Detect which cell encompasses the target text, then output its [X, Y] center coordinate. 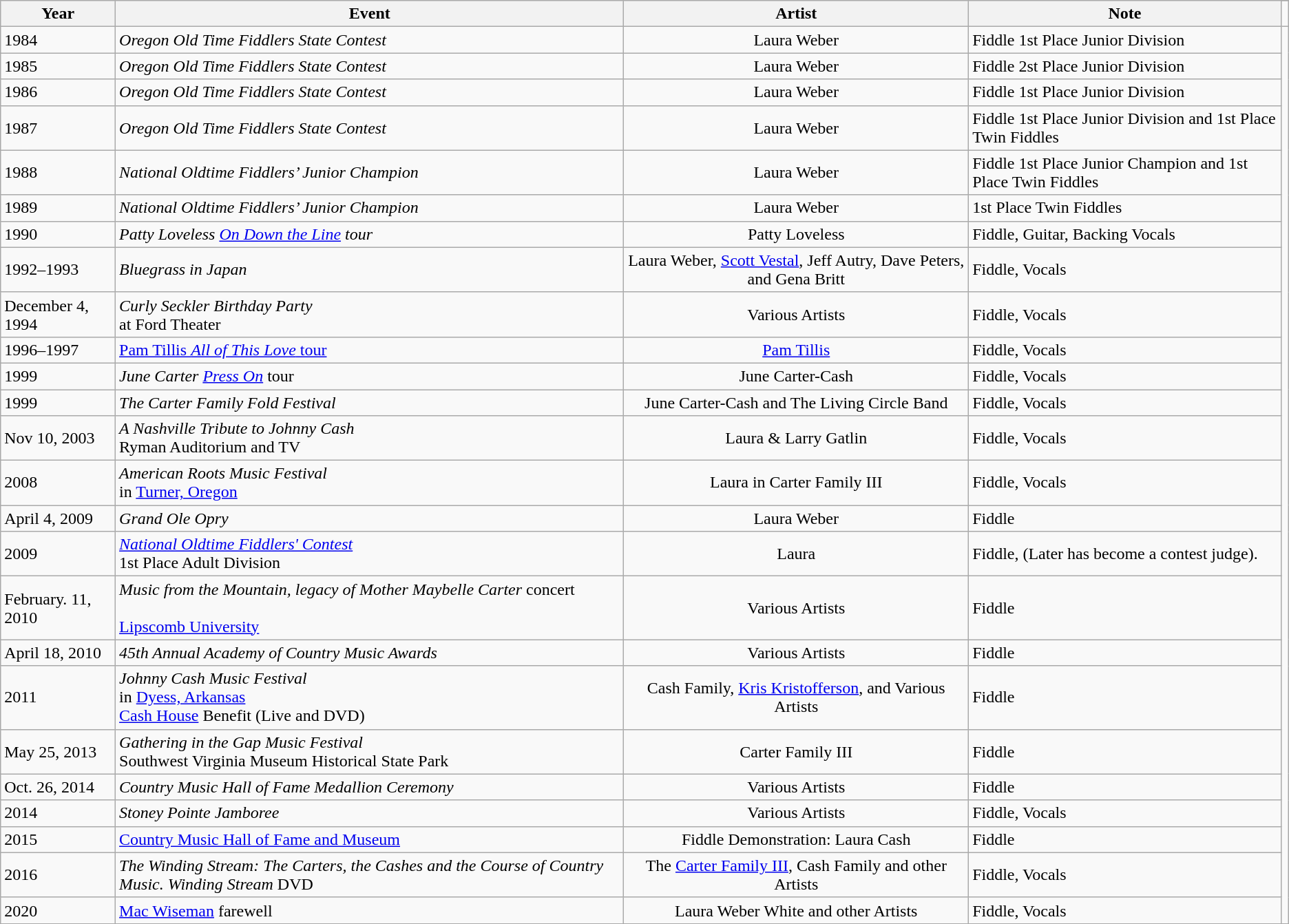
2020 [58, 910]
2014 [58, 813]
Carter Family III [796, 752]
1988 [58, 172]
Fiddle 2st Place Junior Division [1125, 66]
December 4, 1994 [58, 314]
Pam Tillis [796, 350]
June Carter-Cash [796, 376]
The Carter Family Fold Festival [370, 403]
Pam Tillis All of This Love tour [370, 350]
Year [58, 14]
National Oldtime Fiddlers' Contest 1st Place Adult Division [370, 554]
The Carter Family III, Cash Family and other Artists [796, 874]
American Roots Music Festival in Turner, Oregon [370, 483]
Patty Loveless On Down the Line tour [370, 234]
1989 [58, 208]
Fiddle 1st Place Junior Champion and 1st Place Twin Fiddles [1125, 172]
2008 [58, 483]
1990 [58, 234]
1986 [58, 92]
Patty Loveless [796, 234]
1992–1993 [58, 270]
Stoney Pointe Jamboree [370, 813]
The Winding Stream: The Carters, the Cashes and the Course of Country Music. Winding Stream DVD [370, 874]
Laura [796, 554]
Johnny Cash Music Festival in Dyess, Arkansas Cash House Benefit (Live and DVD) [370, 697]
Grand Ole Opry [370, 518]
Laura Weber White and other Artists [796, 910]
Fiddle, Guitar, Backing Vocals [1125, 234]
2011 [58, 697]
Country Music Hall of Fame Medallion Ceremony [370, 787]
June Carter Press On tour [370, 376]
Bluegrass in Japan [370, 270]
Music from the Mountain, legacy of Mother Maybelle Carter concertLipscomb University [370, 608]
Artist [796, 14]
1st Place Twin Fiddles [1125, 208]
Event [370, 14]
June Carter-Cash and The Living Circle Band [796, 403]
Mac Wiseman farewell [370, 910]
Gathering in the Gap Music Festival Southwest Virginia Museum Historical State Park [370, 752]
Curly Seckler Birthday Party at Ford Theater [370, 314]
Country Music Hall of Fame and Museum [370, 839]
1987 [58, 128]
Fiddle Demonstration: Laura Cash [796, 839]
1996–1997 [58, 350]
Fiddle, (Later has become a contest judge). [1125, 554]
Fiddle 1st Place Junior Division and 1st Place Twin Fiddles [1125, 128]
April 4, 2009 [58, 518]
Nov 10, 2003 [58, 438]
Laura in Carter Family III [796, 483]
April 18, 2010 [58, 653]
1985 [58, 66]
1984 [58, 40]
45th Annual Academy of Country Music Awards [370, 653]
Laura & Larry Gatlin [796, 438]
2009 [58, 554]
2016 [58, 874]
Oct. 26, 2014 [58, 787]
Cash Family, Kris Kristofferson, and Various Artists [796, 697]
May 25, 2013 [58, 752]
Note [1125, 14]
2015 [58, 839]
Laura Weber, Scott Vestal, Jeff Autry, Dave Peters, and Gena Britt [796, 270]
February. 11, 2010 [58, 608]
A Nashville Tribute to Johnny Cash Ryman Auditorium and TV [370, 438]
